Output the [X, Y] coordinate of the center of the cell containing the given text.  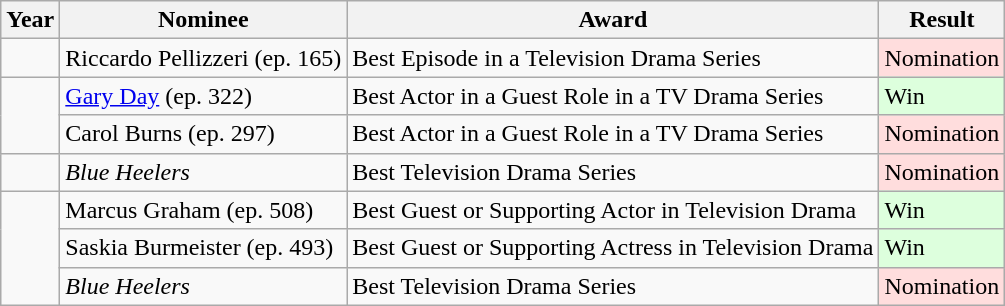
Riccardo Pellizzeri (ep. 165) [204, 58]
Award [613, 20]
Carol Burns (ep. 297) [204, 134]
Marcus Graham (ep. 508) [204, 210]
Result [942, 20]
Best Guest or Supporting Actor in Television Drama [613, 210]
Saskia Burmeister (ep. 493) [204, 248]
Gary Day (ep. 322) [204, 96]
Year [30, 20]
Nominee [204, 20]
Best Episode in a Television Drama Series [613, 58]
Best Guest or Supporting Actress in Television Drama [613, 248]
